Return (X, Y) of the center of cell containing provided text 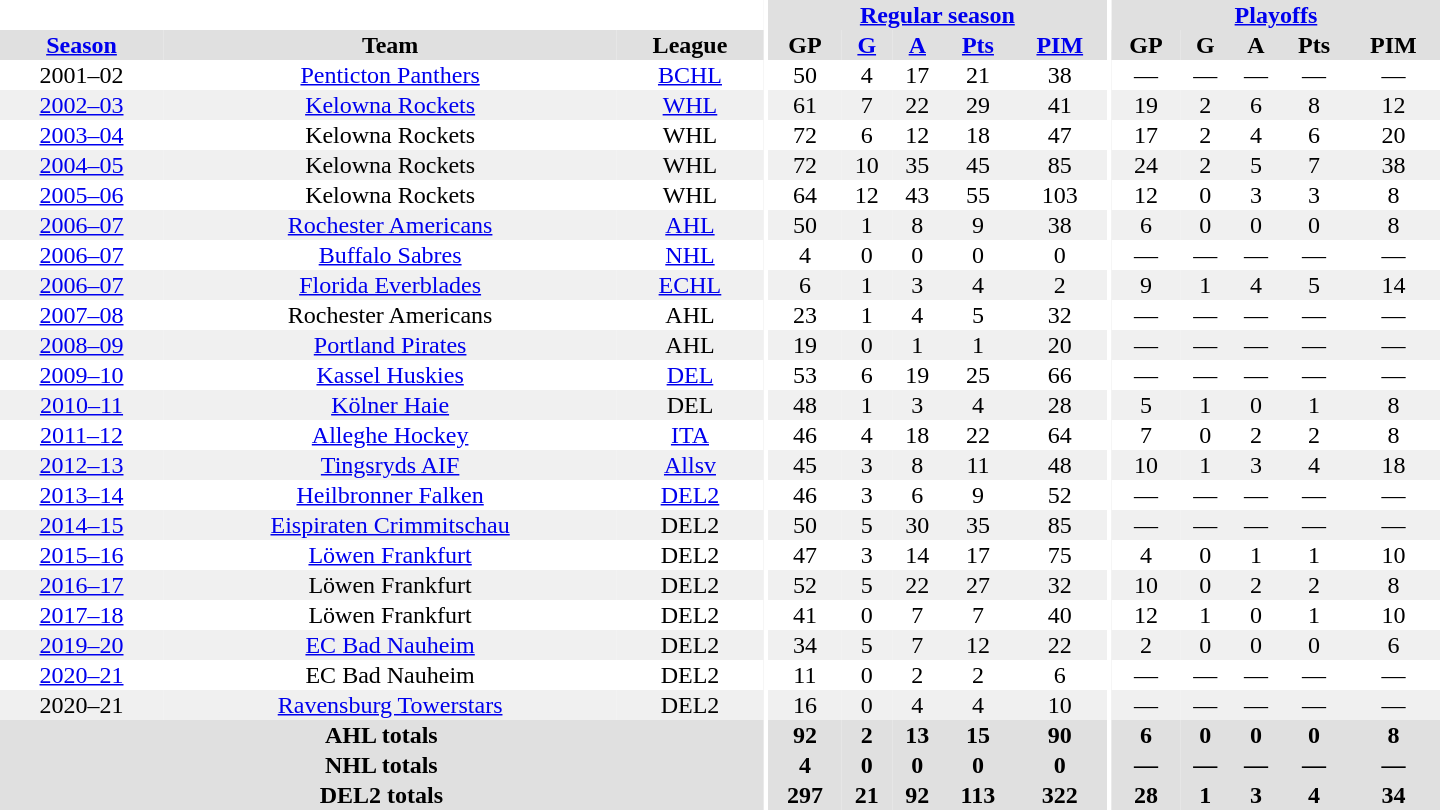
2015–16 (82, 555)
Penticton Panthers (390, 75)
2012–13 (82, 465)
2009–10 (82, 375)
2003–04 (82, 135)
103 (1060, 195)
ITA (690, 435)
NHL totals (382, 765)
Heilbronner Falken (390, 495)
55 (978, 195)
BCHL (690, 75)
75 (1060, 555)
DEL2 totals (382, 795)
Season (82, 45)
30 (918, 525)
2010–11 (82, 405)
AHL totals (382, 735)
Tingsryds AIF (390, 465)
2019–20 (82, 645)
2004–05 (82, 165)
322 (1060, 795)
2007–08 (82, 315)
13 (918, 735)
2011–12 (82, 435)
Portland Pirates (390, 345)
2016–17 (82, 585)
Kassel Huskies (390, 375)
2013–14 (82, 495)
27 (978, 585)
2017–18 (82, 615)
43 (918, 195)
Ravensburg Towerstars (390, 705)
ECHL (690, 285)
53 (804, 375)
297 (804, 795)
Kölner Haie (390, 405)
113 (978, 795)
24 (1146, 165)
29 (978, 105)
NHL (690, 255)
61 (804, 105)
90 (1060, 735)
Florida Everblades (390, 285)
Eispiraten Crimmitschau (390, 525)
Allsv (690, 465)
2014–15 (82, 525)
Alleghe Hockey (390, 435)
Playoffs (1276, 15)
66 (1060, 375)
40 (1060, 615)
25 (978, 375)
16 (804, 705)
2001–02 (82, 75)
2005–06 (82, 195)
Buffalo Sabres (390, 255)
23 (804, 315)
Team (390, 45)
Regular season (937, 15)
2002–03 (82, 105)
League (690, 45)
2008–09 (82, 345)
15 (978, 735)
